Determine the (x, y) coordinate at the center of the cell enclosing the given text.  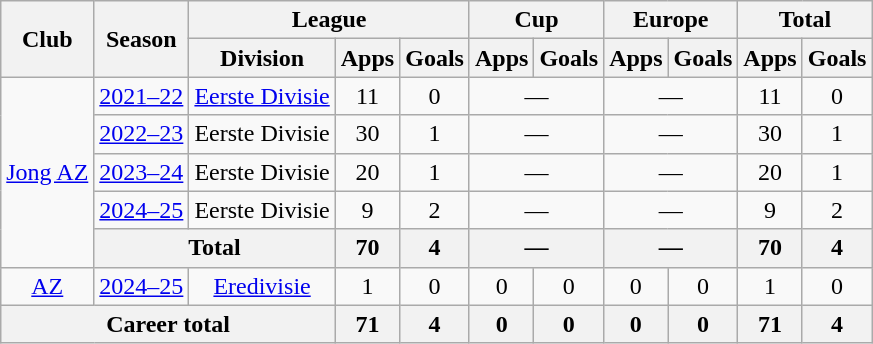
Season (142, 39)
Career total (168, 324)
League (330, 20)
Jong AZ (48, 172)
2022–23 (142, 134)
Cup (536, 20)
2023–24 (142, 172)
Club (48, 39)
Division (262, 58)
Eredivisie (262, 286)
Europe (671, 20)
AZ (48, 286)
2021–22 (142, 96)
